Provide the (x, y) coordinate of the cell's center where the given text is located.  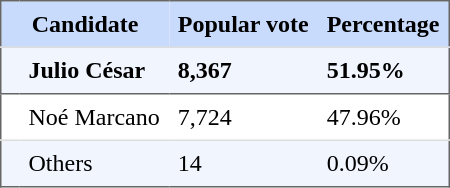
Noé Marcano (94, 117)
8,367 (244, 70)
Popular vote (244, 24)
51.95% (384, 70)
14 (244, 163)
Others (94, 163)
Candidate (85, 24)
0.09% (384, 163)
7,724 (244, 117)
Julio César (94, 70)
Percentage (384, 24)
47.96% (384, 117)
